Return [x, y] of the center of cell containing provided text 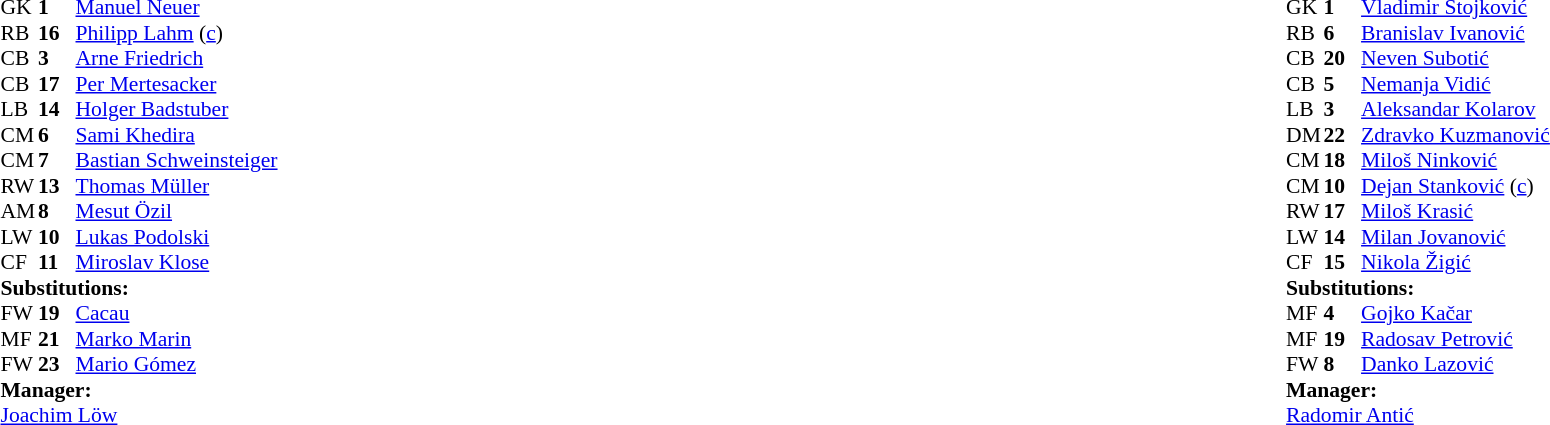
Milan Jovanović [1456, 237]
Neven Subotić [1456, 59]
4 [1343, 313]
Bastian Schweinsteiger [177, 161]
Gojko Kačar [1456, 313]
Miloš Ninković [1456, 161]
DM [1305, 135]
7 [57, 161]
Lukas Podolski [177, 237]
Mesut Özil [177, 211]
Miroslav Klose [177, 263]
Nemanja Vidić [1456, 84]
Philipp Lahm (c) [177, 33]
21 [57, 339]
Danko Lazović [1456, 365]
23 [57, 365]
Sami Khedira [177, 135]
11 [57, 263]
Aleksandar Kolarov [1456, 109]
Thomas Müller [177, 186]
16 [57, 33]
15 [1343, 263]
Per Mertesacker [177, 84]
Zdravko Kuzmanović [1456, 135]
Nikola Žigić [1456, 263]
Holger Badstuber [177, 109]
5 [1343, 84]
Radosav Petrović [1456, 339]
Dejan Stanković (c) [1456, 186]
AM [19, 211]
Marko Marin [177, 339]
20 [1343, 59]
Miloš Krasić [1456, 211]
Cacau [177, 313]
Branislav Ivanović [1456, 33]
Arne Friedrich [177, 59]
22 [1343, 135]
Mario Gómez [177, 365]
18 [1343, 161]
13 [57, 186]
